From the cell containing the given text, extract its center point as (X, Y) coordinate. 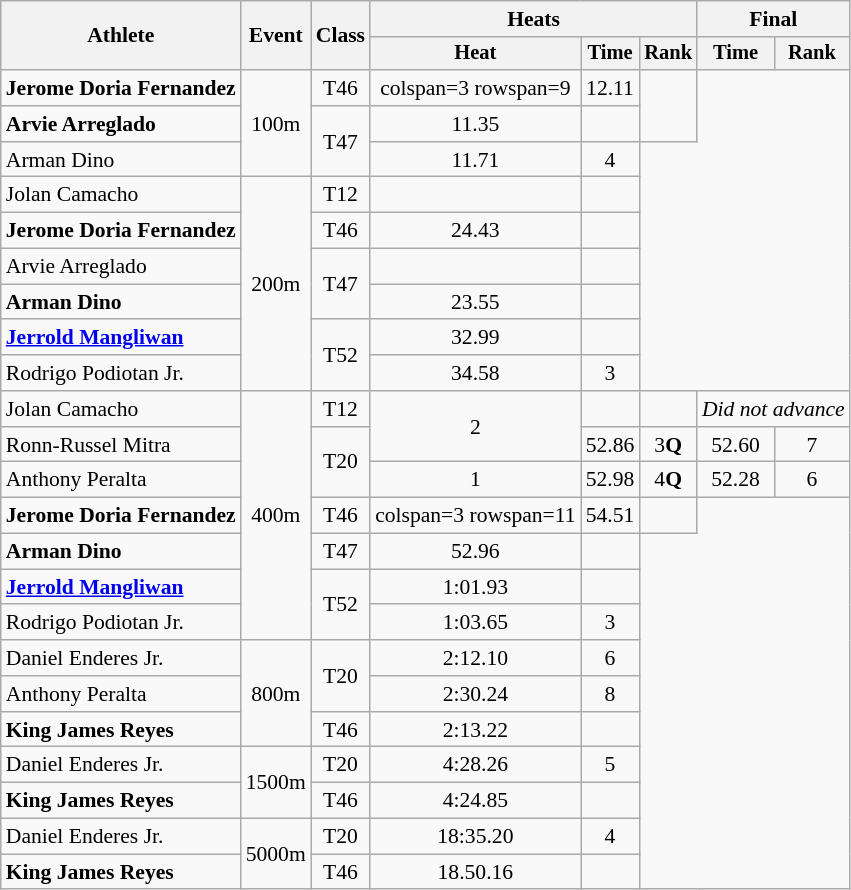
1 (476, 480)
52.28 (736, 480)
Heat (476, 54)
3Q (668, 445)
1:01.93 (476, 587)
400m (276, 516)
2:13.22 (476, 730)
52.60 (736, 445)
Did not advance (774, 409)
Event (276, 36)
800m (276, 694)
23.55 (476, 302)
2:12.10 (476, 658)
Athlete (121, 36)
18:35.20 (476, 837)
Class (340, 36)
4Q (668, 480)
Heats (534, 19)
5000m (276, 854)
200m (276, 284)
8 (610, 694)
colspan=3 rowspan=11 (476, 516)
18.50.16 (476, 872)
12.11 (610, 88)
2:30.24 (476, 694)
Final (774, 19)
4:28.26 (476, 765)
24.43 (476, 231)
52.96 (476, 552)
11.35 (476, 124)
Ronn-Russel Mitra (121, 445)
34.58 (476, 373)
5 (610, 765)
32.99 (476, 338)
100m (276, 124)
52.98 (610, 480)
1:03.65 (476, 623)
2 (476, 426)
52.86 (610, 445)
colspan=3 rowspan=9 (476, 88)
1500m (276, 782)
7 (812, 445)
4:24.85 (476, 801)
54.51 (610, 516)
11.71 (476, 160)
